Extract the [X, Y] coordinate from the center of the cell holding the provided text.  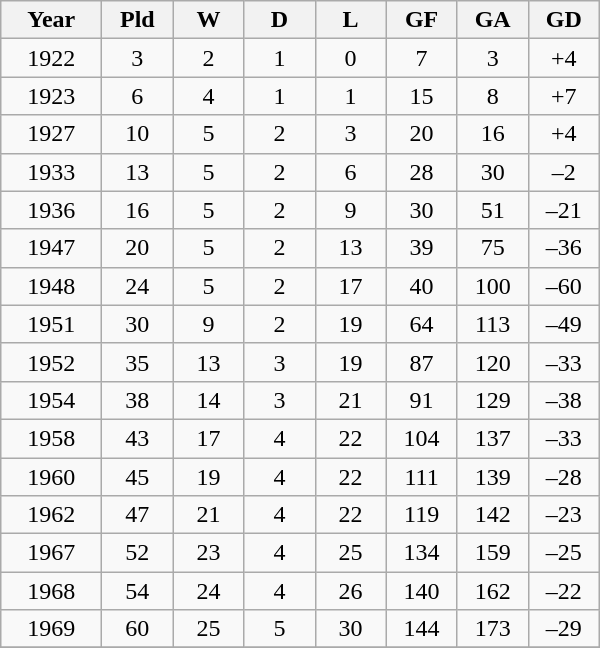
1958 [52, 438]
162 [492, 591]
–38 [564, 400]
119 [422, 515]
75 [492, 248]
8 [492, 96]
D [280, 20]
0 [350, 58]
–23 [564, 515]
1936 [52, 210]
52 [138, 553]
1948 [52, 286]
159 [492, 553]
1923 [52, 96]
7 [422, 58]
1969 [52, 629]
–60 [564, 286]
1933 [52, 172]
1922 [52, 58]
100 [492, 286]
43 [138, 438]
–49 [564, 324]
35 [138, 362]
Pld [138, 20]
111 [422, 477]
1951 [52, 324]
142 [492, 515]
GD [564, 20]
1954 [52, 400]
54 [138, 591]
140 [422, 591]
Year [52, 20]
39 [422, 248]
1960 [52, 477]
139 [492, 477]
1947 [52, 248]
–22 [564, 591]
L [350, 20]
51 [492, 210]
GA [492, 20]
173 [492, 629]
1968 [52, 591]
47 [138, 515]
GF [422, 20]
1962 [52, 515]
45 [138, 477]
–25 [564, 553]
137 [492, 438]
–36 [564, 248]
64 [422, 324]
1927 [52, 134]
134 [422, 553]
104 [422, 438]
W [208, 20]
–21 [564, 210]
15 [422, 96]
28 [422, 172]
1952 [52, 362]
40 [422, 286]
144 [422, 629]
10 [138, 134]
26 [350, 591]
–28 [564, 477]
23 [208, 553]
129 [492, 400]
60 [138, 629]
–2 [564, 172]
38 [138, 400]
1967 [52, 553]
+7 [564, 96]
87 [422, 362]
113 [492, 324]
91 [422, 400]
14 [208, 400]
120 [492, 362]
–29 [564, 629]
